From the cell containing the given text, extract its center point as (X, Y) coordinate. 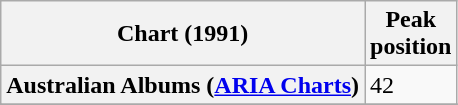
42 (411, 85)
Chart (1991) (183, 34)
Peakposition (411, 34)
Australian Albums (ARIA Charts) (183, 85)
